Detect which cell encompasses the target text, then output its (X, Y) center coordinate. 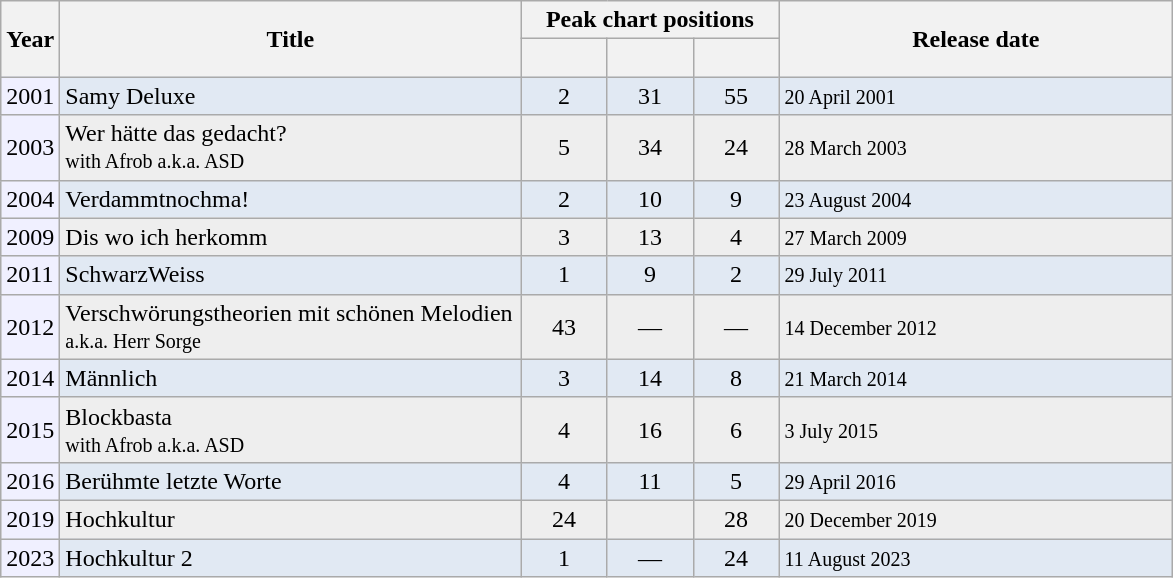
34 (650, 148)
23 August 2004 (976, 199)
2011 (30, 275)
14 (650, 378)
Verdammtnochma! (290, 199)
SchwarzWeiss (290, 275)
6 (736, 430)
Release date (976, 39)
27 March 2009 (976, 237)
29 July 2011 (976, 275)
55 (736, 96)
Wer hätte das gedacht? with Afrob a.k.a. ASD (290, 148)
Berühmte letzte Worte (290, 481)
2015 (30, 430)
Hochkultur (290, 519)
2012 (30, 326)
28 March 2003 (976, 148)
Title (290, 39)
16 (650, 430)
3 July 2015 (976, 430)
2014 (30, 378)
Dis wo ich herkomm (290, 237)
21 March 2014 (976, 378)
Samy Deluxe (290, 96)
Verschwörungstheorien mit schönen Melodien a.k.a. Herr Sorge (290, 326)
20 December 2019 (976, 519)
2019 (30, 519)
28 (736, 519)
8 (736, 378)
2023 (30, 557)
2016 (30, 481)
13 (650, 237)
20 April 2001 (976, 96)
Year (30, 39)
Peak chart positions (650, 20)
11 (650, 481)
2004 (30, 199)
10 (650, 199)
11 August 2023 (976, 557)
Blockbasta with Afrob a.k.a. ASD (290, 430)
31 (650, 96)
2009 (30, 237)
2001 (30, 96)
14 December 2012 (976, 326)
29 April 2016 (976, 481)
Hochkultur 2 (290, 557)
43 (564, 326)
Männlich (290, 378)
2003 (30, 148)
